Provide the [X, Y] coordinate of the cell's center where the given text is located.  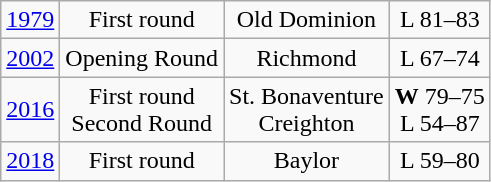
Baylor [307, 161]
Old Dominion [307, 20]
W 79–75L 54–87 [440, 110]
Opening Round [142, 58]
1979 [30, 20]
First roundSecond Round [142, 110]
L 59–80 [440, 161]
Richmond [307, 58]
L 81–83 [440, 20]
2002 [30, 58]
2016 [30, 110]
St. BonaventureCreighton [307, 110]
L 67–74 [440, 58]
2018 [30, 161]
